Return [X, Y] of the center of cell containing provided text 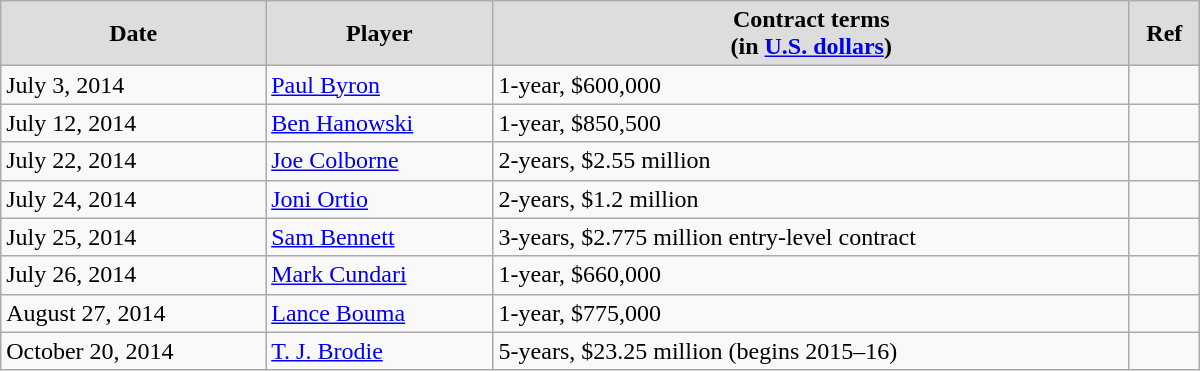
2-years, $2.55 million [811, 161]
October 20, 2014 [134, 351]
Sam Bennett [380, 237]
Contract terms(in U.S. dollars) [811, 34]
3-years, $2.775 million entry-level contract [811, 237]
July 3, 2014 [134, 85]
Mark Cundari [380, 275]
1-year, $850,500 [811, 123]
Joe Colborne [380, 161]
August 27, 2014 [134, 313]
Lance Bouma [380, 313]
July 24, 2014 [134, 199]
July 22, 2014 [134, 161]
1-year, $775,000 [811, 313]
1-year, $660,000 [811, 275]
Joni Ortio [380, 199]
Paul Byron [380, 85]
T. J. Brodie [380, 351]
2-years, $1.2 million [811, 199]
5-years, $23.25 million (begins 2015–16) [811, 351]
Player [380, 34]
July 25, 2014 [134, 237]
July 26, 2014 [134, 275]
Date [134, 34]
Ref [1164, 34]
Ben Hanowski [380, 123]
July 12, 2014 [134, 123]
1-year, $600,000 [811, 85]
